Scan for the cell matching the given text and deliver its [X, Y] coordinate at center. 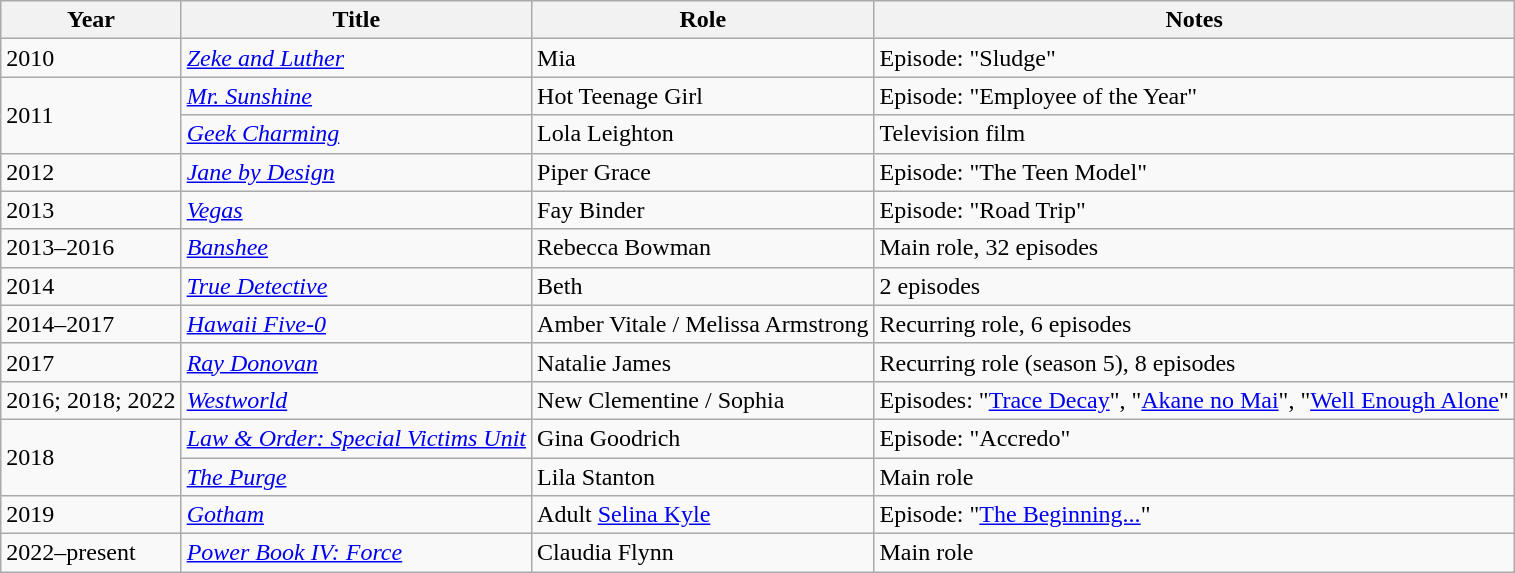
Banshee [356, 248]
Mia [703, 58]
Gina Goodrich [703, 438]
Claudia Flynn [703, 553]
Lila Stanton [703, 477]
Gotham [356, 515]
2014–2017 [91, 324]
Ray Donovan [356, 362]
2014 [91, 286]
2016; 2018; 2022 [91, 400]
2010 [91, 58]
Vegas [356, 210]
2 episodes [1194, 286]
Zeke and Luther [356, 58]
Television film [1194, 134]
True Detective [356, 286]
The Purge [356, 477]
Year [91, 20]
Episode: "The Beginning..." [1194, 515]
Episode: "Sludge" [1194, 58]
2013 [91, 210]
Geek Charming [356, 134]
2011 [91, 115]
Recurring role (season 5), 8 episodes [1194, 362]
Amber Vitale / Melissa Armstrong [703, 324]
Fay Binder [703, 210]
2019 [91, 515]
2012 [91, 172]
Power Book IV: Force [356, 553]
Adult Selina Kyle [703, 515]
Law & Order: Special Victims Unit [356, 438]
Title [356, 20]
2017 [91, 362]
Episode: "The Teen Model" [1194, 172]
Main role, 32 episodes [1194, 248]
New Clementine / Sophia [703, 400]
Episode: "Road Trip" [1194, 210]
Episodes: "Trace Decay", "Akane no Mai", "Well Enough Alone" [1194, 400]
Recurring role, 6 episodes [1194, 324]
Mr. Sunshine [356, 96]
Hawaii Five-0 [356, 324]
Jane by Design [356, 172]
2022–present [91, 553]
Episode: "Employee of the Year" [1194, 96]
Hot Teenage Girl [703, 96]
Rebecca Bowman [703, 248]
Westworld [356, 400]
Piper Grace [703, 172]
Episode: "Accredo" [1194, 438]
Lola Leighton [703, 134]
Notes [1194, 20]
2013–2016 [91, 248]
Natalie James [703, 362]
2018 [91, 457]
Role [703, 20]
Beth [703, 286]
